Return (X, Y) of the center of cell containing provided text 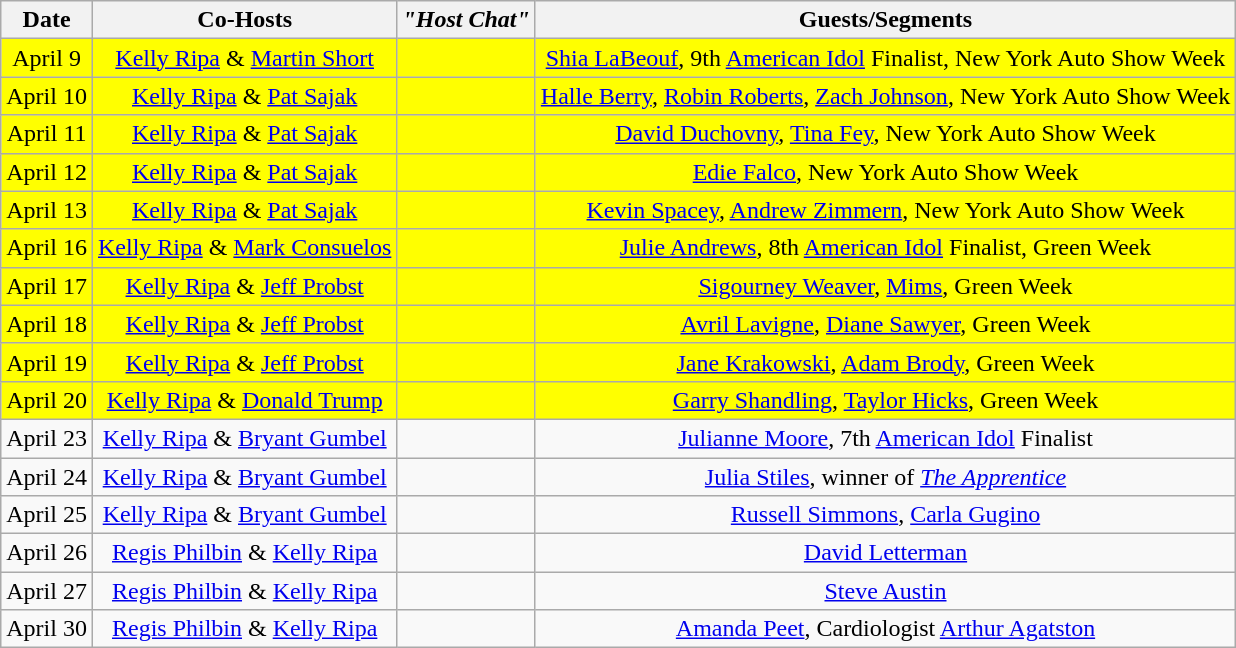
April 9 (47, 58)
April 25 (47, 515)
Halle Berry, Robin Roberts, Zach Johnson, New York Auto Show Week (885, 96)
Kelly Ripa & Donald Trump (244, 400)
David Duchovny, Tina Fey, New York Auto Show Week (885, 134)
April 27 (47, 591)
April 16 (47, 248)
Kevin Spacey, Andrew Zimmern, New York Auto Show Week (885, 210)
Julianne Moore, 7th American Idol Finalist (885, 438)
Kelly Ripa & Mark Consuelos (244, 248)
Garry Shandling, Taylor Hicks, Green Week (885, 400)
Amanda Peet, Cardiologist Arthur Agatston (885, 629)
Steve Austin (885, 591)
Julia Stiles, winner of The Apprentice (885, 477)
Co-Hosts (244, 20)
Julie Andrews, 8th American Idol Finalist, Green Week (885, 248)
Date (47, 20)
April 17 (47, 286)
April 10 (47, 96)
April 30 (47, 629)
April 11 (47, 134)
Kelly Ripa & Martin Short (244, 58)
April 12 (47, 172)
April 24 (47, 477)
Avril Lavigne, Diane Sawyer, Green Week (885, 324)
Russell Simmons, Carla Gugino (885, 515)
April 20 (47, 400)
April 18 (47, 324)
April 23 (47, 438)
Edie Falco, New York Auto Show Week (885, 172)
April 13 (47, 210)
April 19 (47, 362)
"Host Chat" (466, 20)
April 26 (47, 553)
Guests/Segments (885, 20)
David Letterman (885, 553)
Shia LaBeouf, 9th American Idol Finalist, New York Auto Show Week (885, 58)
Jane Krakowski, Adam Brody, Green Week (885, 362)
Sigourney Weaver, Mims, Green Week (885, 286)
